Scan for the cell matching the given text and deliver its [x, y] coordinate at center. 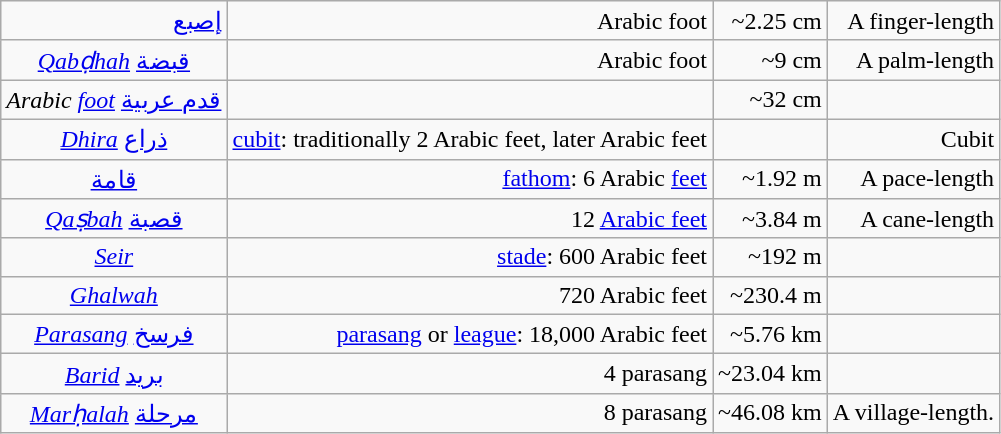
4 parasang [470, 374]
stade: 600 Arabic feet [470, 257]
Seir [114, 257]
~3.84 m [770, 219]
~1.92 m [770, 179]
~192 m [770, 257]
Dhira ذراع [114, 139]
Parasang فرسخ [114, 334]
parasang or league: 18,000 Arabic feet [470, 334]
A palm-length [913, 60]
Arabic foot قدم عربية [114, 100]
Cubit [913, 139]
Marḥalah مرحلة [114, 413]
~230.4 m [770, 295]
8 parasang [470, 413]
~5.76 km [770, 334]
A cane-length [913, 219]
~46.08 km [770, 413]
A pace-length [913, 179]
قامة [114, 179]
Qaṣbah قصبة [114, 219]
إصبع [114, 21]
A finger-length [913, 21]
~23.04 km [770, 374]
12 Arabic feet [470, 219]
~2.25 cm [770, 21]
Qabḍhah قبضة [114, 60]
fathom: 6 Arabic feet [470, 179]
Ghalwah [114, 295]
cubit: traditionally 2 Arabic feet, later Arabic feet [470, 139]
Barid بريد [114, 374]
~9 cm [770, 60]
~32 cm [770, 100]
A village-length. [913, 413]
720 Arabic feet [470, 295]
